Provide the [x, y] coordinate of the cell's center where the given text is located.  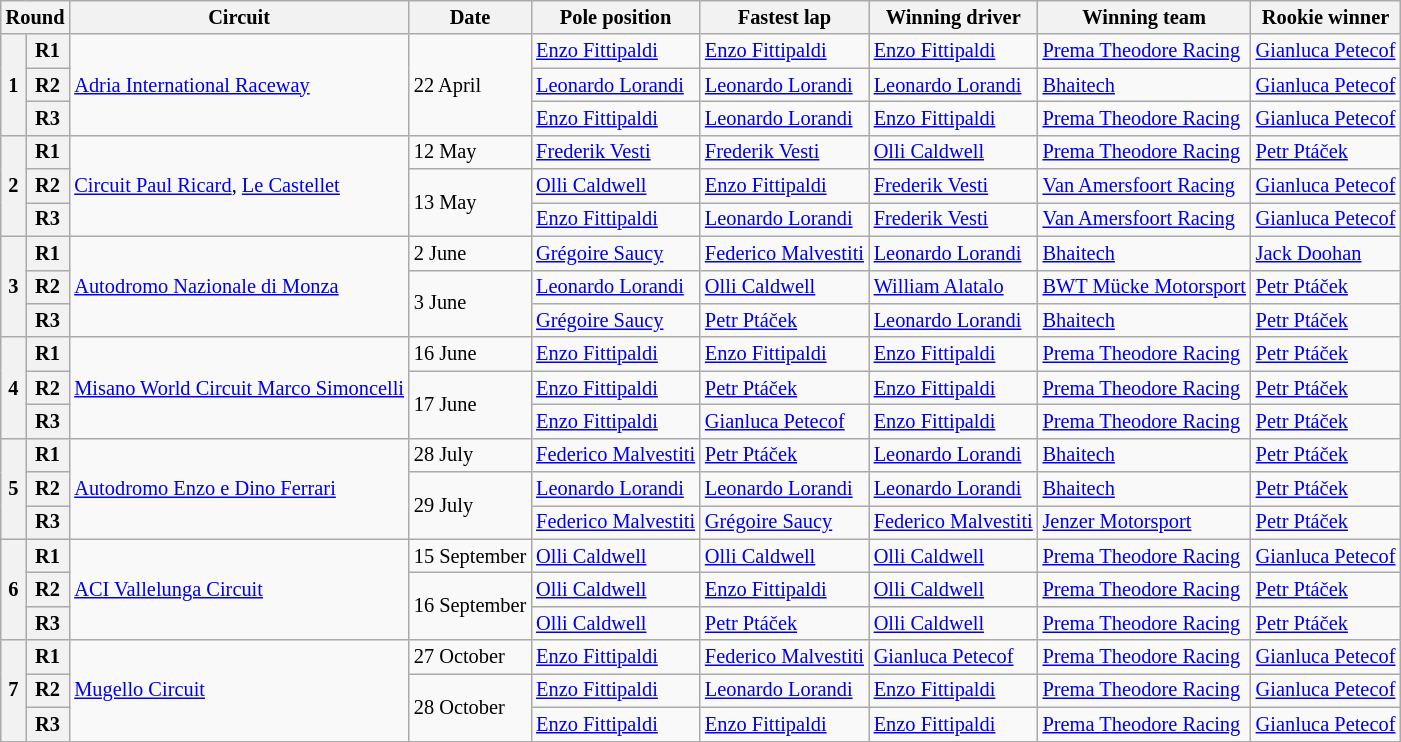
Date [470, 17]
28 October [470, 706]
3 [14, 286]
17 June [470, 404]
29 July [470, 506]
Circuit [239, 17]
7 [14, 690]
Misano World Circuit Marco Simoncelli [239, 388]
15 September [470, 556]
Jenzer Motorsport [1144, 522]
Winning team [1144, 17]
Circuit Paul Ricard, Le Castellet [239, 186]
Pole position [616, 17]
Mugello Circuit [239, 690]
Jack Doohan [1326, 253]
16 September [470, 606]
13 May [470, 202]
2 [14, 186]
28 July [470, 455]
27 October [470, 657]
1 [14, 84]
BWT Mücke Motorsport [1144, 287]
William Alatalo [954, 287]
Round [36, 17]
16 June [470, 354]
5 [14, 488]
4 [14, 388]
Winning driver [954, 17]
6 [14, 590]
Adria International Raceway [239, 84]
Rookie winner [1326, 17]
Autodromo Nazionale di Monza [239, 286]
3 June [470, 304]
Autodromo Enzo e Dino Ferrari [239, 488]
12 May [470, 152]
22 April [470, 84]
ACI Vallelunga Circuit [239, 590]
Fastest lap [784, 17]
2 June [470, 253]
